From the cell containing the given text, extract its center point as (X, Y) coordinate. 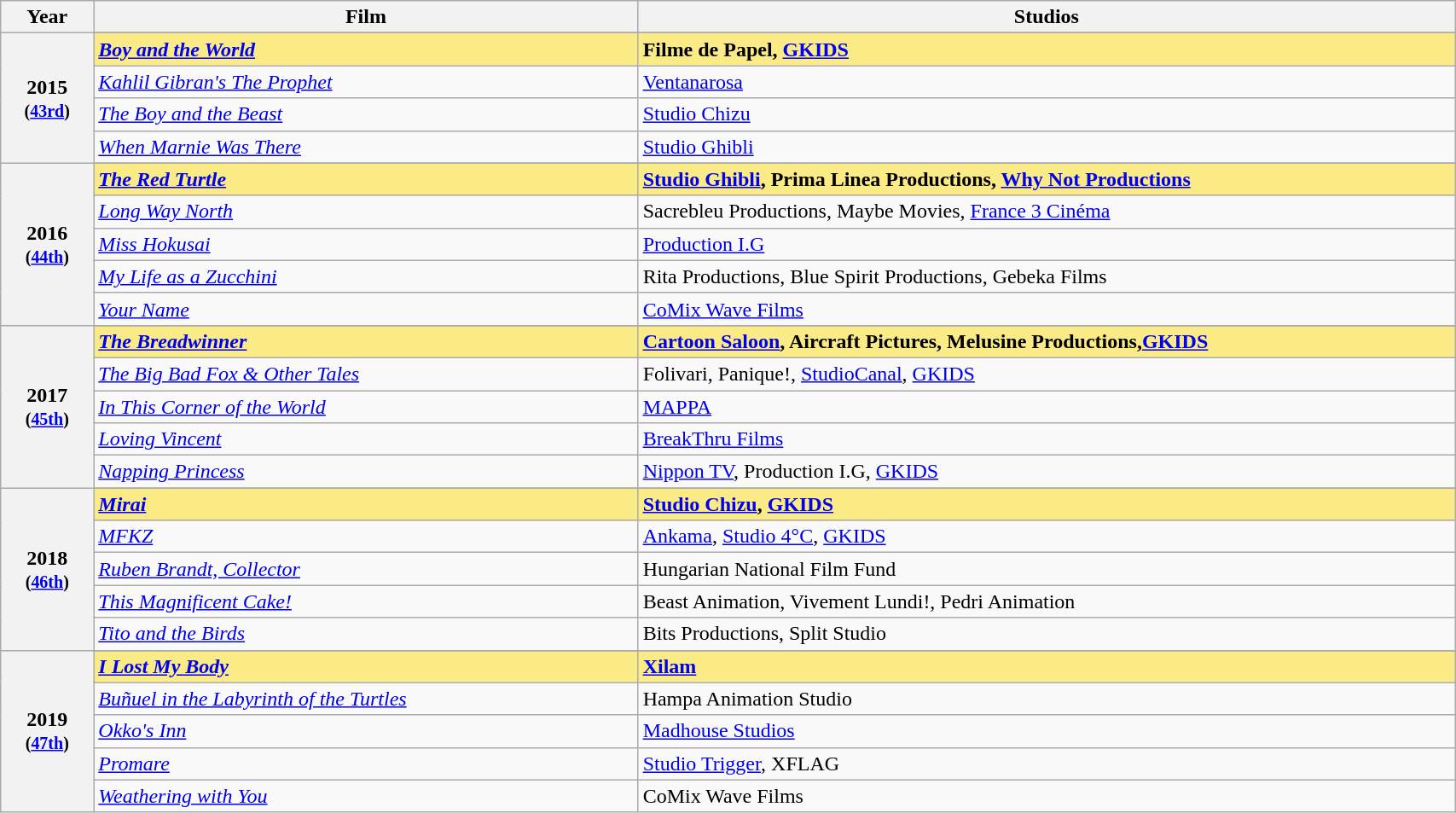
2017 (45th) (48, 406)
Year (48, 17)
Film (366, 17)
Buñuel in the Labyrinth of the Turtles (366, 699)
Promare (366, 764)
Beast Animation, Vivement Lundi!, Pedri Animation (1047, 601)
Studio Trigger, XFLAG (1047, 764)
The Breadwinner (366, 341)
Bits Productions, Split Studio (1047, 634)
The Boy and the Beast (366, 114)
Long Way North (366, 212)
MAPPA (1047, 407)
Tito and the Birds (366, 634)
Studio Chizu, GKIDS (1047, 504)
Mirai (366, 504)
When Marnie Was There (366, 147)
I Lost My Body (366, 666)
Studio Ghibli, Prima Linea Productions, Why Not Productions (1047, 179)
Hampa Animation Studio (1047, 699)
Okko's Inn (366, 731)
2018 (46th) (48, 569)
Ankama, Studio 4°C, GKIDS (1047, 537)
My Life as a Zucchini (366, 276)
The Red Turtle (366, 179)
Kahlil Gibran's The Prophet (366, 82)
Weathering with You (366, 796)
MFKZ (366, 537)
2016 (44th) (48, 244)
2015 (43rd) (48, 98)
Nippon TV, Production I.G, GKIDS (1047, 472)
Cartoon Saloon, Aircraft Pictures, Melusine Productions,GKIDS (1047, 341)
Studios (1047, 17)
This Magnificent Cake! (366, 601)
Hungarian National Film Fund (1047, 569)
Filme de Papel, GKIDS (1047, 49)
Sacrebleu Productions, Maybe Movies, France 3 Cinéma (1047, 212)
Ruben Brandt, Collector (366, 569)
Madhouse Studios (1047, 731)
Rita Productions, Blue Spirit Productions, Gebeka Films (1047, 276)
Loving Vincent (366, 439)
Folivari, Panique!, StudioCanal, GKIDS (1047, 374)
Napping Princess (366, 472)
Ventanarosa (1047, 82)
Miss Hokusai (366, 244)
Your Name (366, 309)
BreakThru Films (1047, 439)
Studio Ghibli (1047, 147)
Studio Chizu (1047, 114)
Boy and the World (366, 49)
Xilam (1047, 666)
Production I.G (1047, 244)
The Big Bad Fox & Other Tales (366, 374)
2019 (47th) (48, 731)
In This Corner of the World (366, 407)
